Output the [X, Y] coordinate of the center of the cell containing the given text.  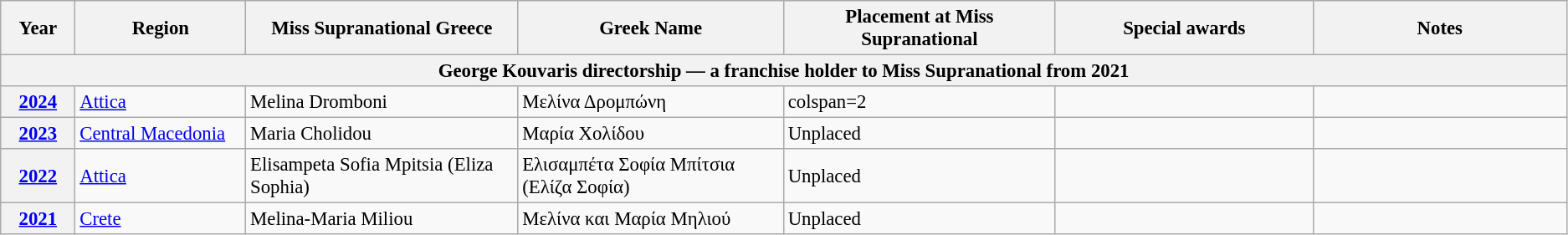
George Kouvaris directorship — a franchise holder to Miss Supranational from 2021 [784, 71]
Melina-Maria Miliou [382, 219]
Central Macedonia [161, 134]
Μελίνα και Μαρία Μηλιού [651, 219]
Ελισαμπέτα Σοφία Μπίτσια (Ελίζα Σοφία) [651, 176]
Crete [161, 219]
2022 [38, 176]
Region [161, 28]
Μαρία Χολίδου [651, 134]
Miss Supranational Greece [382, 28]
2024 [38, 102]
Greek Name [651, 28]
Placement at Miss Supranational [919, 28]
2021 [38, 219]
Notes [1439, 28]
Μελίνα Δρομπώνη [651, 102]
Year [38, 28]
Special awards [1184, 28]
colspan=2 [919, 102]
Elisampeta Sofia Mpitsia (Eliza Sophia) [382, 176]
Maria Cholidou [382, 134]
2023 [38, 134]
Melina Dromboni [382, 102]
